Determine the [x, y] coordinate at the center of the cell enclosing the given text.  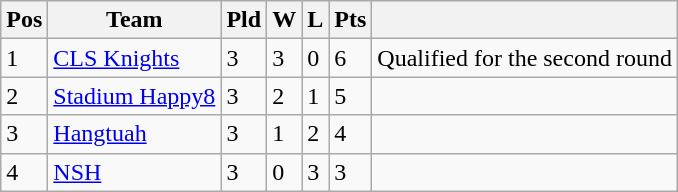
Team [134, 20]
Qualified for the second round [525, 58]
Pts [350, 20]
5 [350, 96]
Pld [244, 20]
CLS Knights [134, 58]
Hangtuah [134, 134]
NSH [134, 172]
Pos [24, 20]
W [284, 20]
6 [350, 58]
L [316, 20]
Stadium Happy8 [134, 96]
